From the cell containing the given text, extract its center point as [X, Y] coordinate. 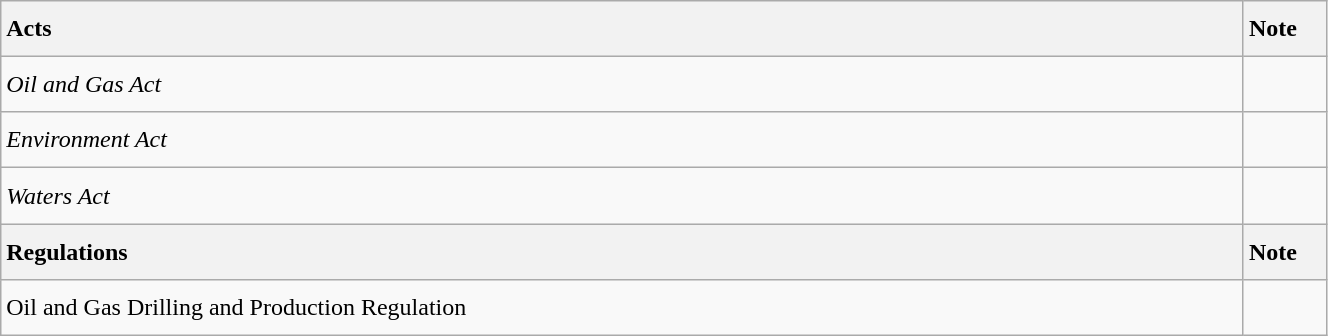
Oil and Gas Drilling and Production Regulation [622, 307]
Oil and Gas Act [622, 84]
Environment Act [622, 140]
Waters Act [622, 196]
Acts [622, 29]
Regulations [622, 252]
